Return [x, y] of the center of cell containing provided text 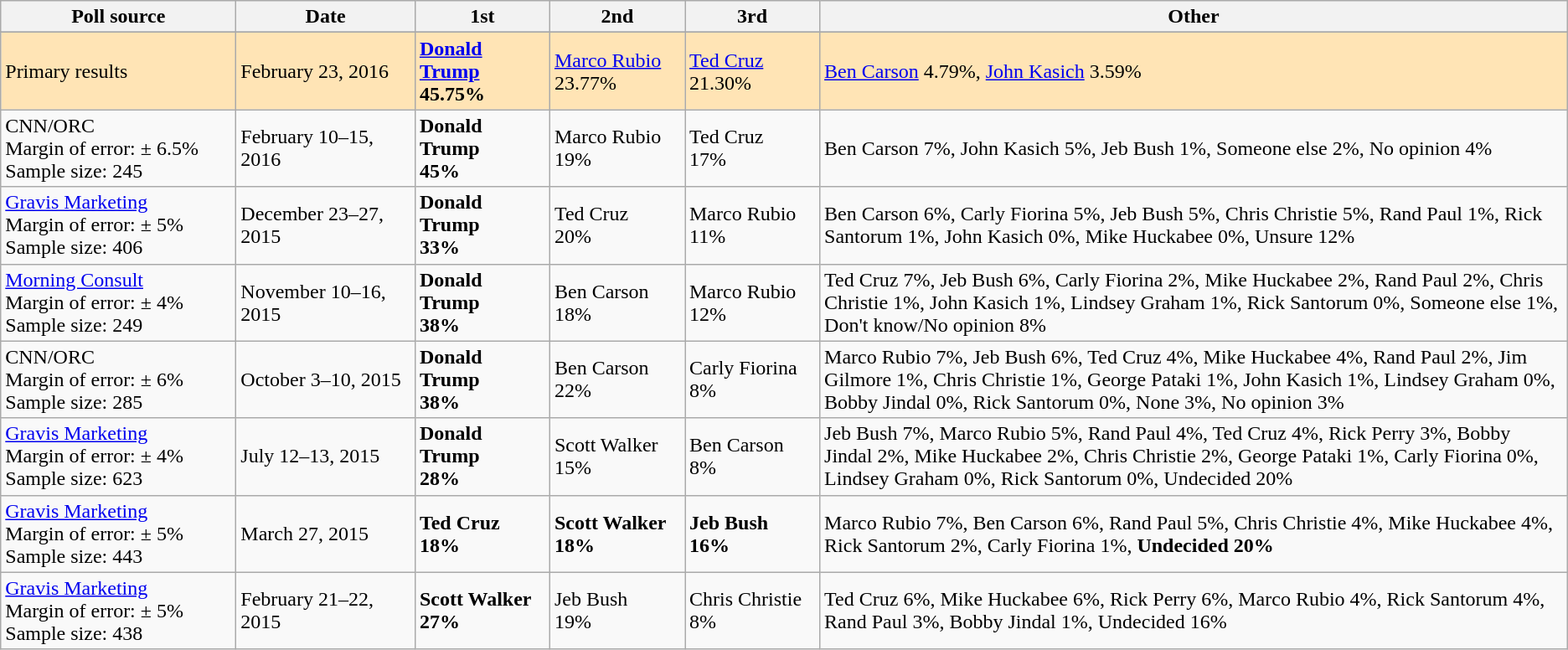
Gravis MarketingMargin of error: ± 5% Sample size: 406 [119, 225]
Ted Cruz21.30% [752, 71]
July 12–13, 2015 [326, 457]
Ted Cruz18% [482, 534]
2nd [616, 17]
Marco Rubio 7%, Ben Carson 6%, Rand Paul 5%, Chris Christie 4%, Mike Huckabee 4%, Rick Santorum 2%, Carly Fiorina 1%, Undecided 20% [1194, 534]
Ben Carson 7%, John Kasich 5%, Jeb Bush 1%, Someone else 2%, No opinion 4% [1194, 148]
Donald Trump33% [482, 225]
Other [1194, 17]
Marco Rubio19% [616, 148]
Scott Walker18% [616, 534]
November 10–16, 2015 [326, 302]
Scott Walker27% [482, 611]
Ben Carson18% [616, 302]
Marco Rubio12% [752, 302]
Ted Cruz 6%, Mike Huckabee 6%, Rick Perry 6%, Marco Rubio 4%, Rick Santorum 4%, Rand Paul 3%, Bobby Jindal 1%, Undecided 16% [1194, 611]
March 27, 2015 [326, 534]
Scott Walker15% [616, 457]
Donald Trump45% [482, 148]
February 10–15, 2016 [326, 148]
3rd [752, 17]
Carly Fiorina8% [752, 379]
Poll source [119, 17]
October 3–10, 2015 [326, 379]
Primary results [119, 71]
Jeb Bush19% [616, 611]
CNN/ORCMargin of error: ± 6.5% Sample size: 245 [119, 148]
CNN/ORCMargin of error: ± 6% Sample size: 285 [119, 379]
Marco Rubio23.77% [616, 71]
Gravis MarketingMargin of error: ± 5% Sample size: 443 [119, 534]
Gravis MarketingMargin of error: ± 5% Sample size: 438 [119, 611]
Ben Carson 4.79%, John Kasich 3.59% [1194, 71]
Jeb Bush16% [752, 534]
Chris Christie8% [752, 611]
Donald Trump28% [482, 457]
1st [482, 17]
Ted Cruz17% [752, 148]
Ben Carson8% [752, 457]
Ben Carson22% [616, 379]
Donald Trump45.75% [482, 71]
Ted Cruz20% [616, 225]
Date [326, 17]
February 21–22, 2015 [326, 611]
February 23, 2016 [326, 71]
Ben Carson 6%, Carly Fiorina 5%, Jeb Bush 5%, Chris Christie 5%, Rand Paul 1%, Rick Santorum 1%, John Kasich 0%, Mike Huckabee 0%, Unsure 12% [1194, 225]
Morning ConsultMargin of error: ± 4% Sample size: 249 [119, 302]
Marco Rubio11% [752, 225]
December 23–27, 2015 [326, 225]
Gravis MarketingMargin of error: ± 4% Sample size: 623 [119, 457]
